From the cell containing the given text, extract its center point as (X, Y) coordinate. 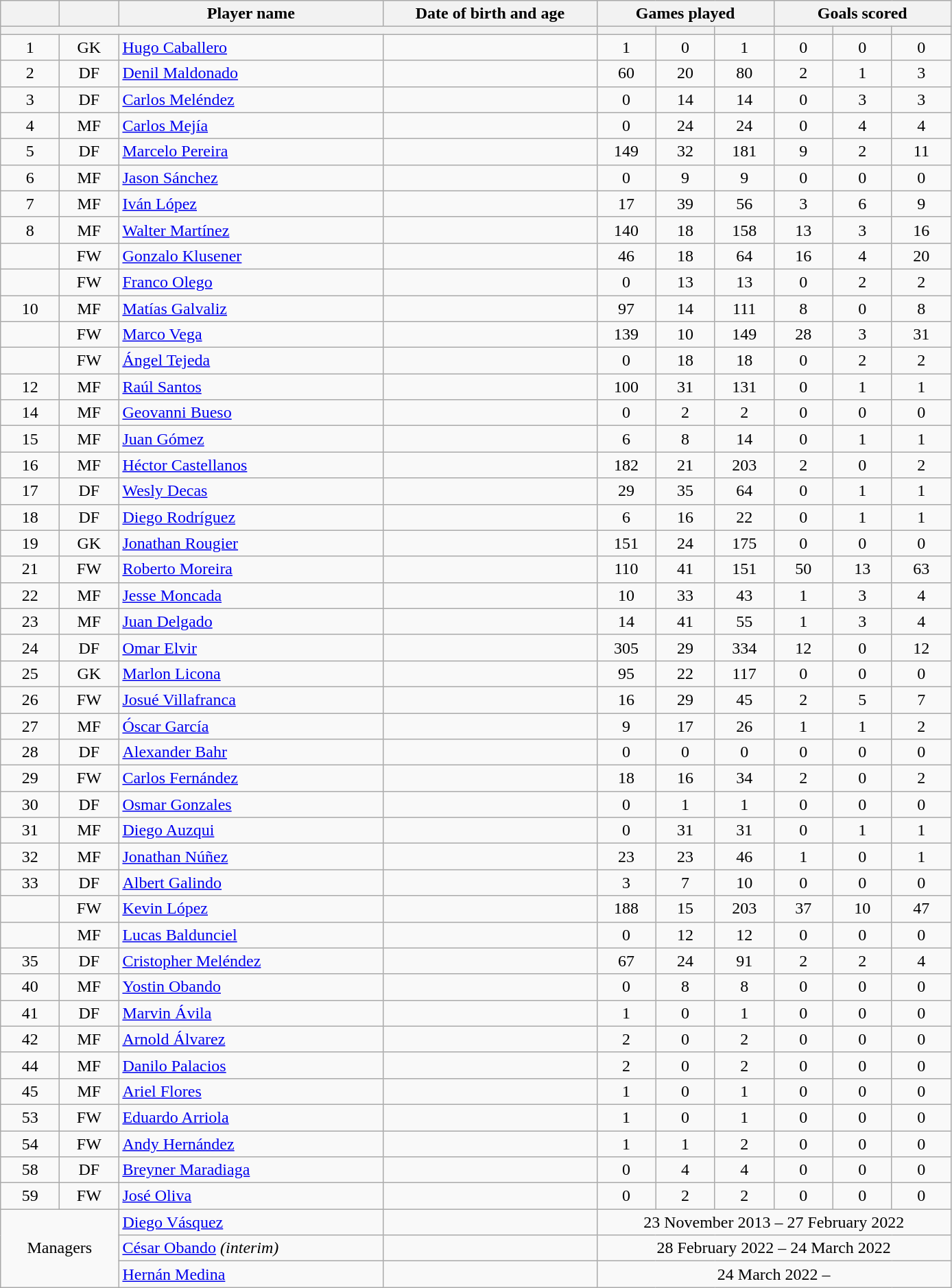
Ángel Tejeda (251, 361)
131 (744, 387)
39 (685, 204)
305 (626, 647)
175 (744, 543)
Diego Rodríguez (251, 517)
Breyner Maradiaga (251, 1170)
63 (921, 569)
34 (744, 778)
24 March 2022 – (774, 1274)
Yostin Obando (251, 987)
50 (803, 569)
37 (803, 909)
Ariel Flores (251, 1091)
111 (744, 308)
Alexander Bahr (251, 752)
Osmar Gonzales (251, 804)
59 (30, 1196)
Josué Villafranca (251, 700)
28 February 2022 – 24 March 2022 (774, 1248)
91 (744, 961)
Carlos Fernández (251, 778)
54 (30, 1143)
95 (626, 673)
Kevin López (251, 909)
Marco Vega (251, 335)
Jesse Moncada (251, 595)
Eduardo Arriola (251, 1117)
182 (626, 465)
117 (744, 673)
Marcelo Pereira (251, 152)
Franco Olego (251, 282)
Diego Vásquez (251, 1222)
Games played (685, 14)
188 (626, 909)
56 (744, 204)
Lucas Baldunciel (251, 935)
60 (626, 73)
67 (626, 961)
Arnold Álvarez (251, 1039)
Date of birth and age (490, 14)
80 (744, 73)
25 (30, 673)
Jonathan Núñez (251, 857)
Héctor Castellanos (251, 465)
181 (744, 152)
158 (744, 230)
Hernán Medina (251, 1274)
Managers (60, 1248)
Roberto Moreira (251, 569)
11 (921, 152)
Diego Auzqui (251, 831)
Danilo Palacios (251, 1065)
Omar Elvir (251, 647)
110 (626, 569)
Matías Galvaliz (251, 308)
Juan Delgado (251, 621)
Cristopher Meléndez (251, 961)
Carlos Mejía (251, 126)
97 (626, 308)
Óscar García (251, 726)
Jonathan Rougier (251, 543)
Marlon Licona (251, 673)
Denil Maldonado (251, 73)
140 (626, 230)
Geovanni Bueso (251, 413)
Albert Galindo (251, 883)
Goals scored (862, 14)
Andy Hernández (251, 1143)
100 (626, 387)
Jason Sánchez (251, 178)
44 (30, 1065)
Player name (251, 14)
40 (30, 987)
42 (30, 1039)
César Obando (interim) (251, 1248)
47 (921, 909)
30 (30, 804)
Wesly Decas (251, 491)
Juan Gómez (251, 439)
58 (30, 1170)
139 (626, 335)
43 (744, 595)
José Oliva (251, 1196)
Marvin Ávila (251, 1013)
55 (744, 621)
23 November 2013 – 27 February 2022 (774, 1222)
Walter Martínez (251, 230)
Raúl Santos (251, 387)
Gonzalo Klusener (251, 256)
334 (744, 647)
Hugo Caballero (251, 47)
53 (30, 1117)
27 (30, 726)
Carlos Meléndez (251, 99)
19 (30, 543)
Iván López (251, 204)
